From the cell containing the given text, extract its center point as (x, y) coordinate. 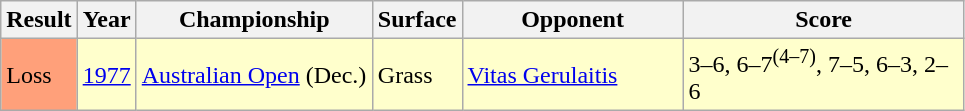
Australian Open (Dec.) (254, 75)
Opponent (572, 20)
Vitas Gerulaitis (572, 75)
Result (39, 20)
Surface (417, 20)
Score (824, 20)
Championship (254, 20)
1977 (106, 75)
3–6, 6–7(4–7), 7–5, 6–3, 2–6 (824, 75)
Year (106, 20)
Loss (39, 75)
Grass (417, 75)
